Provide the [X, Y] coordinate of the cell's center where the given text is located.  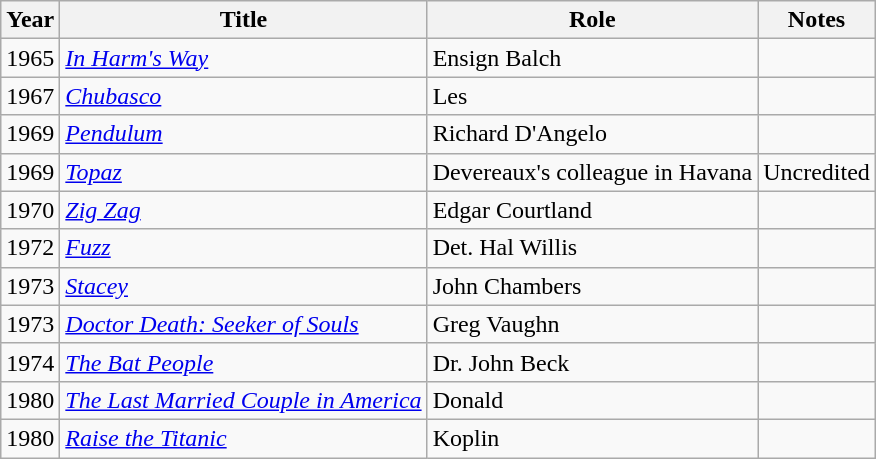
The Bat People [244, 362]
Richard D'Angelo [592, 134]
Raise the Titanic [244, 438]
Edgar Courtland [592, 210]
Det. Hal Willis [592, 248]
Fuzz [244, 248]
Donald [592, 400]
Chubasco [244, 96]
In Harm's Way [244, 58]
Zig Zag [244, 210]
1967 [30, 96]
Title [244, 20]
Topaz [244, 172]
1970 [30, 210]
Pendulum [244, 134]
1965 [30, 58]
Ensign Balch [592, 58]
Doctor Death: Seeker of Souls [244, 324]
Year [30, 20]
Greg Vaughn [592, 324]
Stacey [244, 286]
Devereaux's colleague in Havana [592, 172]
Les [592, 96]
Notes [817, 20]
1972 [30, 248]
Koplin [592, 438]
1974 [30, 362]
The Last Married Couple in America [244, 400]
John Chambers [592, 286]
Role [592, 20]
Uncredited [817, 172]
Dr. John Beck [592, 362]
